Search for the cell housing the specified text and yield its (x, y) center coordinate. 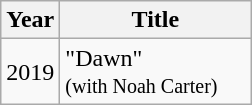
"Dawn" (with Noah Carter) (156, 72)
Year (30, 20)
2019 (30, 72)
Title (156, 20)
